Identify which cell holds the provided text, then report its [x, y] central coordinate. 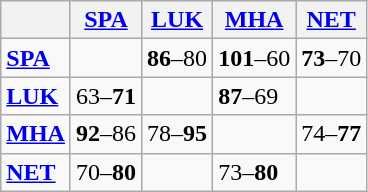
70–80 [106, 172]
73–80 [254, 172]
86–80 [178, 58]
101–60 [254, 58]
92–86 [106, 134]
87–69 [254, 96]
78–95 [178, 134]
63–71 [106, 96]
74–77 [332, 134]
73–70 [332, 58]
